Provide the (x, y) coordinate of the cell's center where the given text is located.  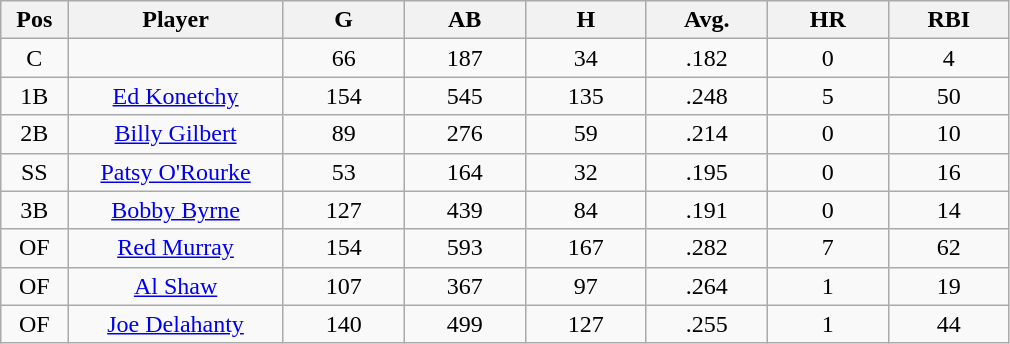
7 (828, 248)
AB (464, 20)
.248 (706, 96)
Billy Gilbert (176, 134)
.191 (706, 210)
Player (176, 20)
Avg. (706, 20)
Red Murray (176, 248)
14 (948, 210)
Pos (34, 20)
89 (344, 134)
593 (464, 248)
439 (464, 210)
.214 (706, 134)
SS (34, 172)
187 (464, 58)
84 (586, 210)
C (34, 58)
Patsy O'Rourke (176, 172)
107 (344, 286)
97 (586, 286)
.282 (706, 248)
1B (34, 96)
19 (948, 286)
H (586, 20)
Ed Konetchy (176, 96)
.182 (706, 58)
66 (344, 58)
140 (344, 324)
545 (464, 96)
10 (948, 134)
.195 (706, 172)
4 (948, 58)
G (344, 20)
44 (948, 324)
53 (344, 172)
135 (586, 96)
.264 (706, 286)
Al Shaw (176, 286)
.255 (706, 324)
276 (464, 134)
34 (586, 58)
59 (586, 134)
164 (464, 172)
2B (34, 134)
5 (828, 96)
RBI (948, 20)
167 (586, 248)
Bobby Byrne (176, 210)
499 (464, 324)
50 (948, 96)
62 (948, 248)
367 (464, 286)
16 (948, 172)
Joe Delahanty (176, 324)
32 (586, 172)
HR (828, 20)
3B (34, 210)
